Extract the (X, Y) coordinate from the center of the cell holding the provided text.  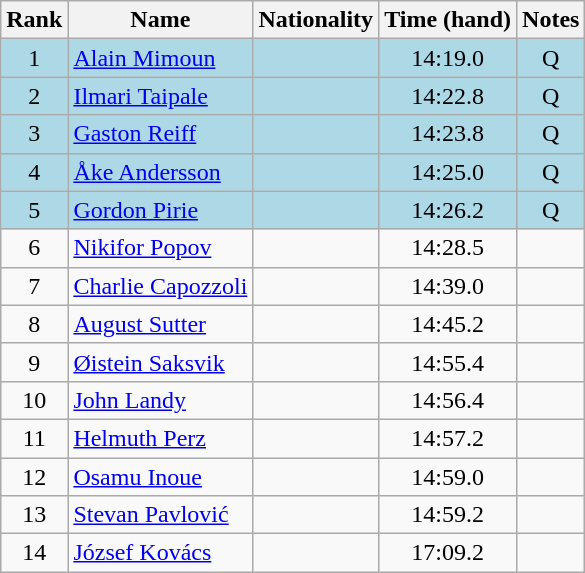
14 (34, 553)
14:45.2 (448, 324)
14:22.8 (448, 96)
11 (34, 438)
Osamu Inoue (160, 477)
Nikifor Popov (160, 248)
Rank (34, 20)
Nationality (316, 20)
Time (hand) (448, 20)
Åke Andersson (160, 172)
Gordon Pirie (160, 210)
14:19.0 (448, 58)
8 (34, 324)
7 (34, 286)
14:23.8 (448, 134)
14:59.2 (448, 515)
Notes (551, 20)
14:28.5 (448, 248)
6 (34, 248)
1 (34, 58)
14:25.0 (448, 172)
3 (34, 134)
9 (34, 362)
5 (34, 210)
4 (34, 172)
14:26.2 (448, 210)
Charlie Capozzoli (160, 286)
14:57.2 (448, 438)
14:39.0 (448, 286)
14:56.4 (448, 400)
14:59.0 (448, 477)
12 (34, 477)
Name (160, 20)
17:09.2 (448, 553)
2 (34, 96)
August Sutter (160, 324)
József Kovács (160, 553)
13 (34, 515)
Øistein Saksvik (160, 362)
10 (34, 400)
John Landy (160, 400)
Stevan Pavlović (160, 515)
Gaston Reiff (160, 134)
Alain Mimoun (160, 58)
14:55.4 (448, 362)
Helmuth Perz (160, 438)
Ilmari Taipale (160, 96)
